Scan for the cell matching the given text and deliver its (X, Y) coordinate at center. 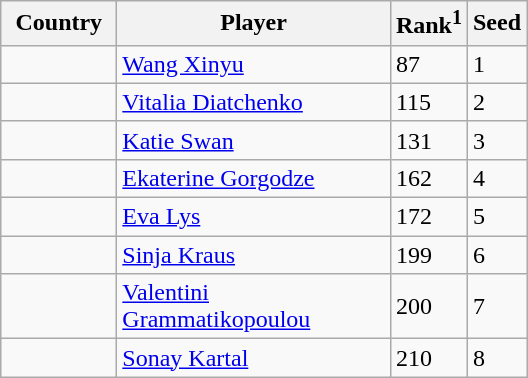
Vitalia Diatchenko (254, 102)
7 (496, 306)
162 (428, 178)
8 (496, 358)
Rank1 (428, 24)
200 (428, 306)
5 (496, 217)
131 (428, 140)
3 (496, 140)
6 (496, 255)
Wang Xinyu (254, 64)
Eva Lys (254, 217)
115 (428, 102)
2 (496, 102)
1 (496, 64)
Player (254, 24)
Sinja Kraus (254, 255)
Sonay Kartal (254, 358)
Katie Swan (254, 140)
Country (59, 24)
4 (496, 178)
172 (428, 217)
87 (428, 64)
Ekaterine Gorgodze (254, 178)
Valentini Grammatikopoulou (254, 306)
199 (428, 255)
Seed (496, 24)
210 (428, 358)
